Detect which cell encompasses the target text, then output its [x, y] center coordinate. 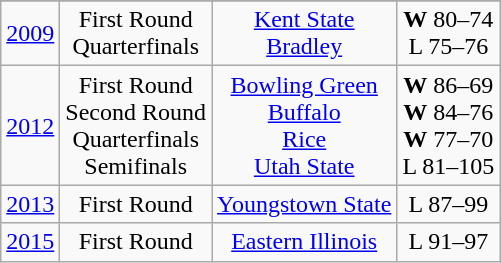
2009 [30, 34]
L 87–99 [448, 204]
Eastern Illinois [304, 242]
Bowling GreenBuffaloRiceUtah State [304, 126]
Kent StateBradley [304, 34]
L 91–97 [448, 242]
W 86–69W 84–76W 77–70 L 81–105 [448, 126]
2013 [30, 204]
W 80–74 L 75–76 [448, 34]
Youngstown State [304, 204]
First RoundSecond RoundQuarterfinalsSemifinals [136, 126]
2015 [30, 242]
2012 [30, 126]
First RoundQuarterfinals [136, 34]
